Identify which cell holds the provided text, then report its (X, Y) central coordinate. 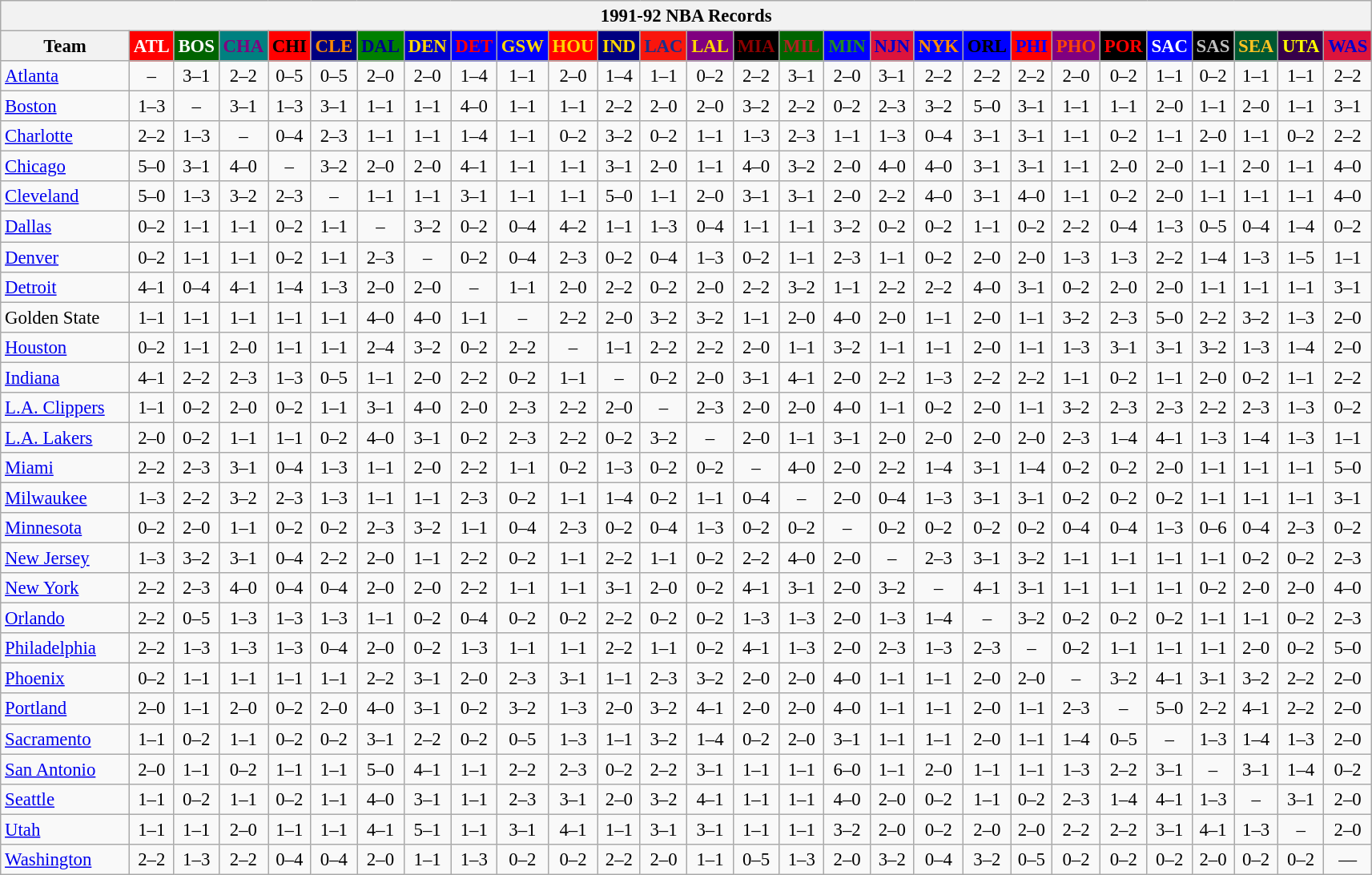
PHI (1032, 46)
Phoenix (66, 679)
SAC (1169, 46)
Cleveland (66, 196)
UTA (1301, 46)
CLE (333, 46)
L.A. Lakers (66, 437)
0–6 (1213, 528)
Atlanta (66, 76)
GSW (522, 46)
LAL (710, 46)
Detroit (66, 287)
POR (1123, 46)
MIA (756, 46)
Denver (66, 257)
MIL (802, 46)
2–4 (381, 347)
6–0 (847, 769)
MIN (847, 46)
Seattle (66, 799)
DET (474, 46)
Philadelphia (66, 648)
CHA (243, 46)
DEN (428, 46)
4–2 (573, 227)
CHI (289, 46)
San Antonio (66, 769)
LAC (663, 46)
SEA (1256, 46)
BOS (196, 46)
— (1348, 860)
New Jersey (66, 558)
Utah (66, 829)
SAS (1213, 46)
PHO (1076, 46)
NJN (892, 46)
Sacramento (66, 739)
NYK (939, 46)
ATL (151, 46)
ORL (987, 46)
5–1 (428, 829)
IND (619, 46)
1–5 (1301, 257)
Dallas (66, 227)
Portland (66, 709)
Houston (66, 347)
Team (66, 46)
Washington (66, 860)
Indiana (66, 377)
Orlando (66, 619)
Milwaukee (66, 498)
New York (66, 588)
Charlotte (66, 136)
Miami (66, 468)
DAL (381, 46)
HOU (573, 46)
Chicago (66, 167)
L.A. Clippers (66, 408)
Minnesota (66, 528)
Golden State (66, 317)
Boston (66, 107)
WAS (1348, 46)
1991-92 NBA Records (686, 16)
